Provide the [X, Y] coordinate of the cell's center where the given text is located.  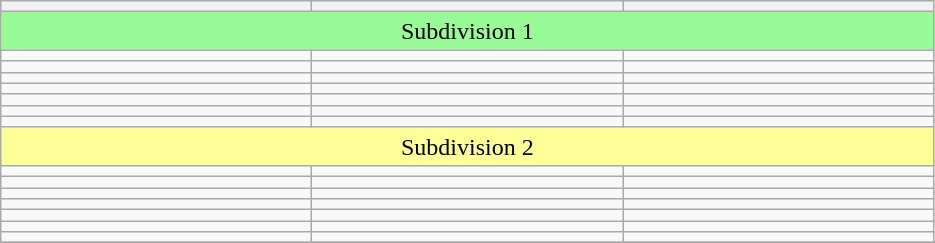
Subdivision 1 [468, 31]
Subdivision 2 [468, 146]
